Provide the (x, y) coordinate of the cell's center where the given text is located.  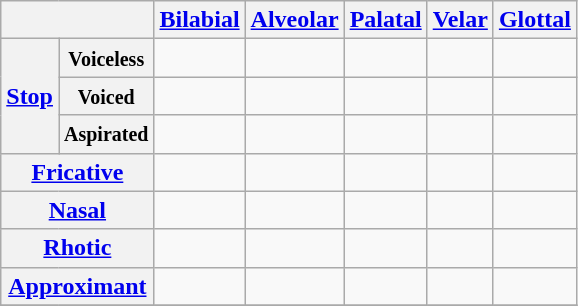
Voiceless (106, 58)
Glottal (534, 20)
Nasal (78, 210)
Rhotic (78, 248)
Alveolar (294, 20)
Voiced (106, 96)
Approximant (78, 286)
Aspirated (106, 134)
Velar (460, 20)
Palatal (386, 20)
Fricative (78, 172)
Stop (30, 96)
Bilabial (200, 20)
